Capture the cell that displays the provided text and extract its (X, Y) central coordinate. 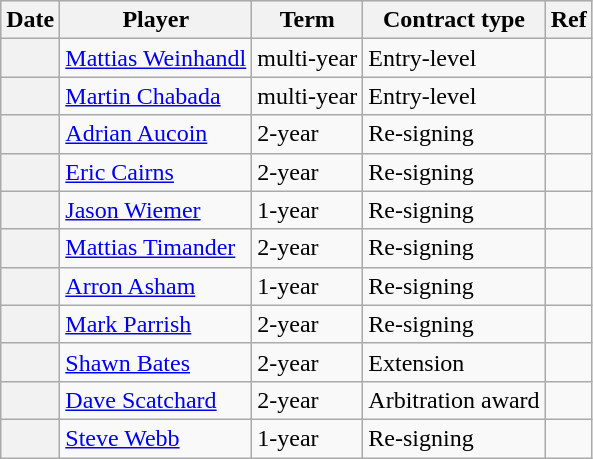
Jason Wiemer (156, 210)
Arbitration award (454, 400)
Dave Scatchard (156, 400)
Mattias Weinhandl (156, 58)
Shawn Bates (156, 362)
Arron Asham (156, 286)
Mattias Timander (156, 248)
Adrian Aucoin (156, 134)
Mark Parrish (156, 324)
Martin Chabada (156, 96)
Extension (454, 362)
Date (30, 20)
Player (156, 20)
Contract type (454, 20)
Steve Webb (156, 438)
Term (308, 20)
Eric Cairns (156, 172)
Ref (568, 20)
